Determine the (X, Y) coordinate at the center of the cell enclosing the given text.  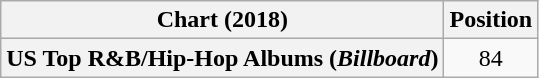
Position (491, 20)
US Top R&B/Hip-Hop Albums (Billboard) (222, 58)
84 (491, 58)
Chart (2018) (222, 20)
